Identify which cell holds the provided text, then report its [X, Y] central coordinate. 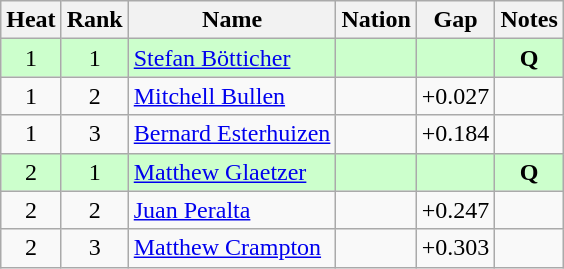
Notes [529, 20]
+0.303 [456, 248]
+0.027 [456, 96]
Stefan Bötticher [232, 58]
Matthew Crampton [232, 248]
Nation [376, 20]
Juan Peralta [232, 210]
Mitchell Bullen [232, 96]
+0.247 [456, 210]
Matthew Glaetzer [232, 172]
Bernard Esterhuizen [232, 134]
Gap [456, 20]
Rank [94, 20]
Name [232, 20]
+0.184 [456, 134]
Heat [31, 20]
